Output the (X, Y) coordinate of the center of the cell containing the given text.  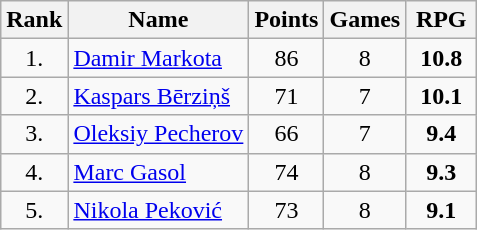
Name (158, 20)
Points (286, 20)
Nikola Peković (158, 210)
9.1 (442, 210)
74 (286, 172)
10.8 (442, 58)
5. (34, 210)
Games (365, 20)
Kaspars Bērziņš (158, 96)
86 (286, 58)
3. (34, 134)
66 (286, 134)
73 (286, 210)
Marc Gasol (158, 172)
2. (34, 96)
9.4 (442, 134)
1. (34, 58)
Rank (34, 20)
4. (34, 172)
Oleksiy Pecherov (158, 134)
RPG (442, 20)
9.3 (442, 172)
Damir Markota (158, 58)
10.1 (442, 96)
71 (286, 96)
